For the text-containing cell, return its midpoint in [X, Y] coordinate format. 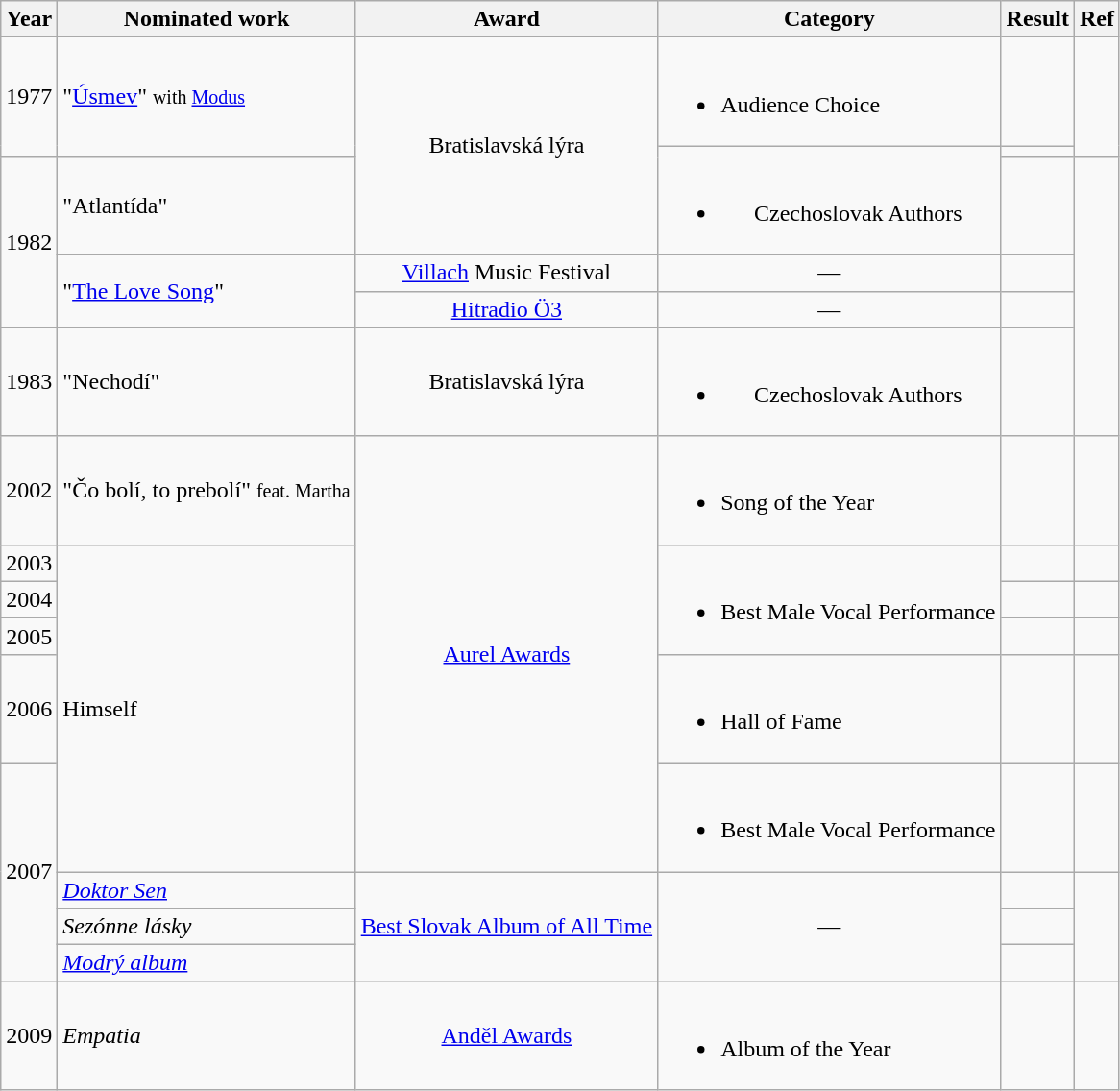
1982 [29, 242]
Song of the Year [830, 490]
Sezónne lásky [207, 927]
Empatia [207, 1035]
Audience Choice [830, 92]
Award [506, 19]
2003 [29, 563]
Result [1037, 19]
Year [29, 19]
2006 [29, 709]
Himself [207, 708]
Hall of Fame [830, 709]
Best Slovak Album of All Time [506, 927]
2005 [29, 636]
Villach Music Festival [506, 273]
Anděl Awards [506, 1035]
1983 [29, 382]
Album of the Year [830, 1035]
Doktor Sen [207, 890]
Ref [1097, 19]
1977 [29, 97]
"Atlantída" [207, 206]
2002 [29, 490]
2004 [29, 599]
"Čo bolí, to prebolí" feat. Martha [207, 490]
Aurel Awards [506, 653]
Nominated work [207, 19]
"The Love Song" [207, 291]
2007 [29, 872]
"Úsmev" with Modus [207, 97]
Hitradio Ö3 [506, 309]
Category [830, 19]
2009 [29, 1035]
"Nechodí" [207, 382]
Modrý album [207, 963]
